From the cell containing the given text, extract its center point as [X, Y] coordinate. 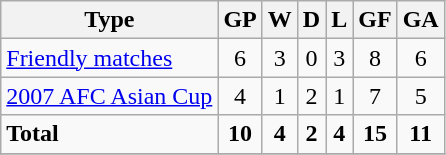
GP [240, 20]
GA [420, 20]
10 [240, 134]
D [311, 20]
7 [375, 96]
L [340, 20]
Friendly matches [110, 58]
Type [110, 20]
GF [375, 20]
Total [110, 134]
5 [420, 96]
11 [420, 134]
8 [375, 58]
15 [375, 134]
0 [311, 58]
W [280, 20]
2007 AFC Asian Cup [110, 96]
